For the text-containing cell, return its midpoint in (x, y) coordinate format. 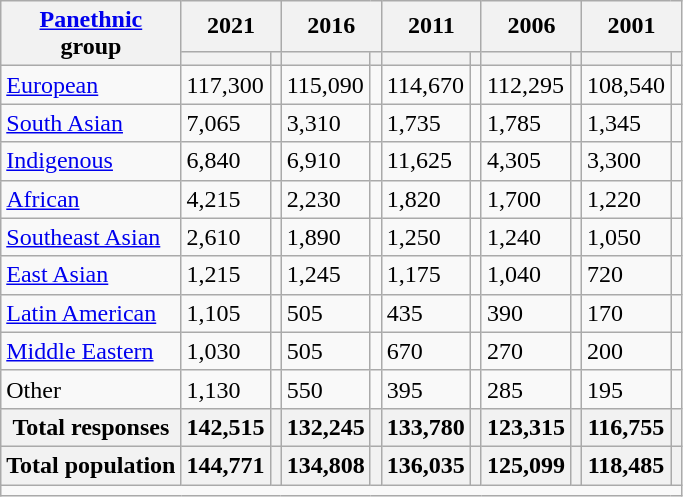
1,130 (226, 389)
2011 (431, 26)
285 (526, 389)
11,625 (426, 161)
200 (626, 351)
112,295 (526, 85)
133,780 (426, 427)
195 (626, 389)
118,485 (626, 465)
2006 (531, 26)
Latin American (91, 313)
132,245 (326, 427)
1,890 (326, 237)
670 (426, 351)
South Asian (91, 123)
6,840 (226, 161)
2016 (331, 26)
1,220 (626, 199)
1,245 (326, 275)
115,090 (326, 85)
1,040 (526, 275)
550 (326, 389)
117,300 (226, 85)
2021 (231, 26)
2,610 (226, 237)
123,315 (526, 427)
African (91, 199)
East Asian (91, 275)
1,215 (226, 275)
108,540 (626, 85)
4,215 (226, 199)
Total population (91, 465)
Other (91, 389)
114,670 (426, 85)
125,099 (526, 465)
European (91, 85)
1,240 (526, 237)
1,105 (226, 313)
2001 (632, 26)
1,735 (426, 123)
1,030 (226, 351)
3,310 (326, 123)
720 (626, 275)
Middle Eastern (91, 351)
136,035 (426, 465)
3,300 (626, 161)
1,175 (426, 275)
390 (526, 313)
1,250 (426, 237)
Indigenous (91, 161)
144,771 (226, 465)
1,700 (526, 199)
395 (426, 389)
4,305 (526, 161)
116,755 (626, 427)
170 (626, 313)
Total responses (91, 427)
6,910 (326, 161)
7,065 (226, 123)
Panethnicgroup (91, 34)
1,785 (526, 123)
435 (426, 313)
1,820 (426, 199)
270 (526, 351)
142,515 (226, 427)
Southeast Asian (91, 237)
134,808 (326, 465)
1,345 (626, 123)
2,230 (326, 199)
1,050 (626, 237)
